From the cell containing the given text, extract its center point as (x, y) coordinate. 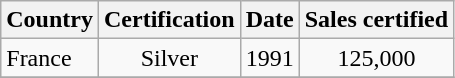
1991 (270, 58)
Country (50, 20)
Date (270, 20)
125,000 (376, 58)
Certification (169, 20)
Sales certified (376, 20)
Silver (169, 58)
France (50, 58)
